Scan for the cell matching the given text and deliver its [x, y] coordinate at center. 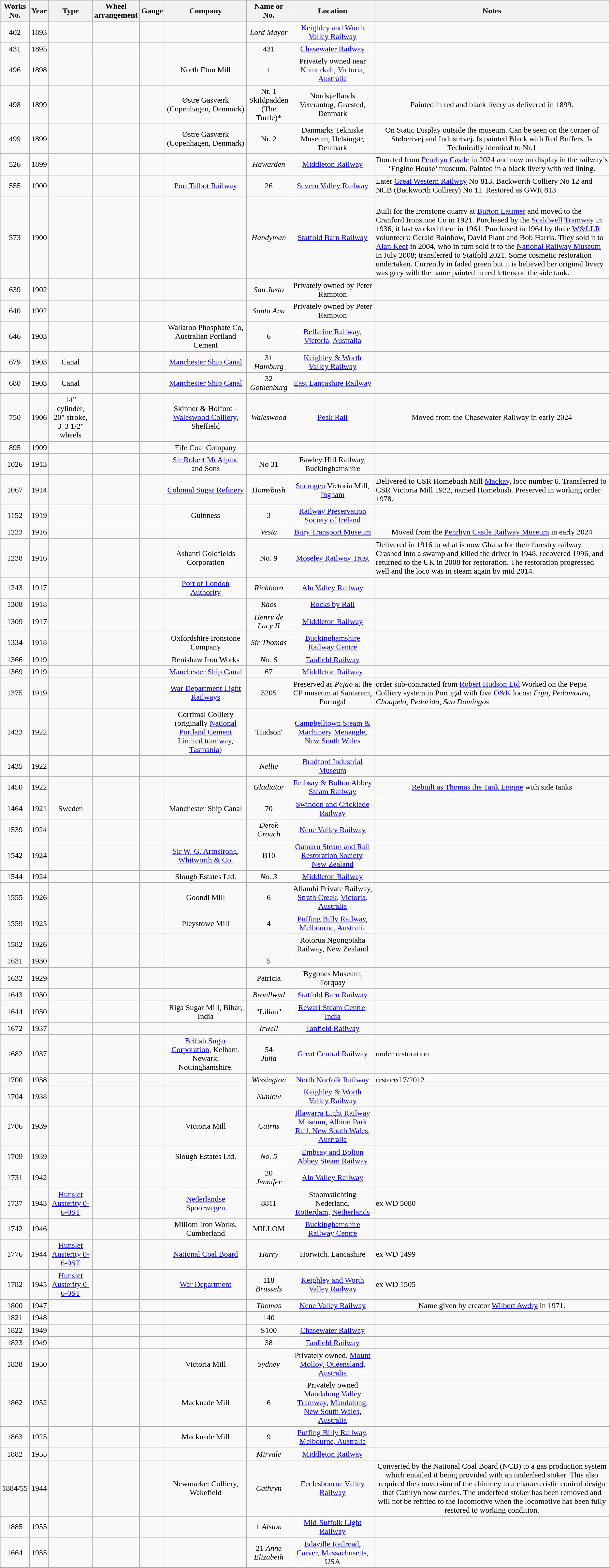
National Coal Board [206, 1254]
Sir Robert McAlpine and Sons [206, 464]
Mid-Suffolk Light Railway [332, 1527]
1375 [15, 693]
Richboro [269, 588]
Renishaw Iron Works [206, 659]
Corrimal Colliery (originally National Portland Cement Limited tramway, Tasmania) [206, 732]
No. 3 [269, 877]
Bradford Industrial Museum [332, 766]
Company [206, 11]
Rhos [269, 605]
Railway Preservation Society of Ireland [332, 515]
Painted in red and black livery as delivered in 1899. [492, 104]
1893 [39, 32]
526 [15, 164]
MILLOM [269, 1229]
38 [269, 1343]
ex WD 1505 [492, 1284]
640 [15, 311]
Rebuilt as Thomas the Tank Engine with side tanks [492, 788]
402 [15, 32]
Rotorua Ngongotaha Railway, New Zealand [332, 945]
Nederlandse Spoorwegen [206, 1203]
1706 [15, 1126]
San Justo [269, 289]
Nellie [269, 766]
East Lancashire Railway [332, 383]
1544 [15, 877]
555 [15, 186]
Thomas [269, 1305]
Patricia [269, 978]
Name orNo. [269, 11]
1947 [39, 1305]
1914 [39, 490]
Severn Valley Railway [332, 186]
Privately owned Mandalong Valley Tramway, Mandalong, New South Wales, Australia [332, 1403]
1952 [39, 1403]
Campbelltown Steam & Machinery Menangle, New South Wales [332, 732]
Sir Thomas [269, 642]
1366 [15, 659]
Donated from Penrhyn Castle in 2024 and now on display in the railway’s ‘Engine House’ museum. Painted in a black livery with red lining. [492, 164]
1067 [15, 490]
4 [269, 923]
Port Talbot Railway [206, 186]
Port of London Authority [206, 588]
Skinner & Holford - Waleswood Colliery, Sheffield [206, 418]
ex WD 1499 [492, 1254]
Great Central Railway [332, 1054]
1542 [15, 855]
Illawarra Light Railway Museum, Albion Park Rail, New South Wales, Australia [332, 1126]
Stoomstichting Nederland,Rotterdam, Netherlands [332, 1203]
54Julia [269, 1054]
Colonial Sugar Refinery [206, 490]
Moved from the Chasewater Railway in early 2024 [492, 418]
Lord Mayor [269, 32]
1823 [15, 1343]
Wissington [269, 1080]
Derek Crouch [269, 830]
Fife Coal Company [206, 448]
War Department [206, 1284]
War Department Light Railways [206, 693]
1672 [15, 1028]
1945 [39, 1284]
Fawley Hill Railway, Buckinghamshire [332, 464]
Oxfordshire Ironstone Company [206, 642]
1308 [15, 605]
WorksNo. [15, 11]
1309 [15, 621]
Irwell [269, 1028]
1898 [39, 70]
Rocks by Rail [332, 605]
1152 [15, 515]
1664 [15, 1553]
Bury Transport Museum [332, 532]
1782 [15, 1284]
1800 [15, 1305]
1643 [15, 995]
Name given by creator Wilbert Awdry in 1971. [492, 1305]
"Lilian" [269, 1012]
21 Anne Elizabeth [269, 1553]
1700 [15, 1080]
573 [15, 237]
Privately owned near Numurkah, Victoria, Australia [332, 70]
Mirvale [269, 1454]
1450 [15, 788]
restored 7/2012 [492, 1080]
26 [269, 186]
Sir W. G. Armstrong, Whitworth & Co. [206, 855]
Notes [492, 11]
Cathryn [269, 1489]
639 [15, 289]
Homebush [269, 490]
646 [15, 336]
Gladiator [269, 788]
Wheelarrangement [116, 11]
North Eton Mill [206, 70]
No. 5 [269, 1156]
Rewari Steam Centre, India [332, 1012]
1921 [39, 808]
1026 [15, 464]
67 [269, 672]
118Brussels [269, 1284]
Wallaroo Phosphate Co, Australian Portland Cement [206, 336]
Type [71, 11]
Riga Sugar Mill, Bihar, India [206, 1012]
1935 [39, 1553]
1644 [15, 1012]
Sucrogen Victoria Mill, Ingham [332, 490]
32Gothenburg [269, 383]
1776 [15, 1254]
Embsay & Bolton Abbey Steam Railway [332, 788]
1555 [15, 898]
Oamaru Steam and Rail Restoration Society, New Zealand [332, 855]
Goondi Mill [206, 898]
Moved from the Penrhyn Castle Railway Museum in early 2024 [492, 532]
1243 [15, 588]
680 [15, 383]
Bygones Museum, Torquay [332, 978]
1582 [15, 945]
1709 [15, 1156]
1435 [15, 766]
Edaville Railroad, Carver, Massachusetts, USA [332, 1553]
Year [39, 11]
1631 [15, 961]
under restoration [492, 1054]
Gauge [152, 11]
Later Great Western Railway No 813, Backworth Colliery No 12 and NCB (Backworth Colliery) No 11. Restored as GWR 813. [492, 186]
1737 [15, 1203]
'Hudson' [269, 732]
Nr. 2 [269, 139]
20Jennifer [269, 1178]
Horwich, Lancashire [332, 1254]
Bellarine Railway, Victoria, Australia [332, 336]
Harry [269, 1254]
140 [269, 1318]
Ashanti Goldfields Corporation [206, 558]
1838 [15, 1364]
Waleswood [269, 418]
1559 [15, 923]
3 [269, 515]
Bronllwyd [269, 995]
1863 [15, 1437]
1464 [15, 808]
Swindon and Cricklade Railway [332, 808]
1895 [39, 49]
Pleystowe Mill [206, 923]
Ecclesbourne Valley Railway [332, 1489]
Henry de Lacy II [269, 621]
Embsay and Bolton Abbey Steam Railway [332, 1156]
1632 [15, 978]
Nr. 1Skildpadden(The Turtle)* [269, 104]
Guinness [206, 515]
499 [15, 139]
1882 [15, 1454]
1539 [15, 830]
1885 [15, 1527]
Allambi Private Railway, Strath Creek, Victoria, Australia [332, 898]
Santa Ana [269, 311]
1909 [39, 448]
8811 [269, 1203]
1862 [15, 1403]
Vesta [269, 532]
Millom Iron Works, Cumberland [206, 1229]
1223 [15, 532]
Delivered to CSR Homebush Mill Mackay, loco number 6. Transferred to CSR Victoria Mill 1922, named Homebush. Preserved in working order 1978. [492, 490]
Handyman [269, 237]
Hawarden [269, 164]
31Hamburg [269, 362]
Peak Rail [332, 418]
679 [15, 362]
1950 [39, 1364]
14" cylinder, 20" stroke, 3' 3 1/2" wheels [71, 418]
70 [269, 808]
Danmarks Tekniske Museum, Helsingør, Denmark [332, 139]
No. 6 [269, 659]
Sydney [269, 1364]
Privately owned, Mount Molloy, Queensland, Australia [332, 1364]
Newmarket Colliery, Wakefield [206, 1489]
895 [15, 448]
1238 [15, 558]
1704 [15, 1096]
9 [269, 1437]
North Norfolk Railway [332, 1080]
1 [269, 70]
1 Alston [269, 1527]
3205 [269, 693]
750 [15, 418]
1929 [39, 978]
British Sugar Corporation, Kelham, Newark, Nottinghamshire. [206, 1054]
1334 [15, 642]
498 [15, 104]
No. 9 [269, 558]
1423 [15, 732]
1913 [39, 464]
5 [269, 961]
Nunlow [269, 1096]
1822 [15, 1330]
No 31 [269, 464]
1948 [39, 1318]
1369 [15, 672]
ex WD 5080 [492, 1203]
1943 [39, 1203]
1742 [15, 1229]
Location [332, 11]
496 [15, 70]
1821 [15, 1318]
S100 [269, 1330]
1682 [15, 1054]
Sweden [71, 808]
1906 [39, 418]
Moseley Railway Trust [332, 558]
1731 [15, 1178]
1884/55 [15, 1489]
Preserved as Pejao at the CP museum at Santarem, Portugal [332, 693]
Nordsjællands Veterantog, Græsted, Denmark [332, 104]
Cairns [269, 1126]
1942 [39, 1178]
1946 [39, 1229]
B10 [269, 855]
